Pinpoint the cell where the given text exists, returning its (x, y) midpoint coordinate. 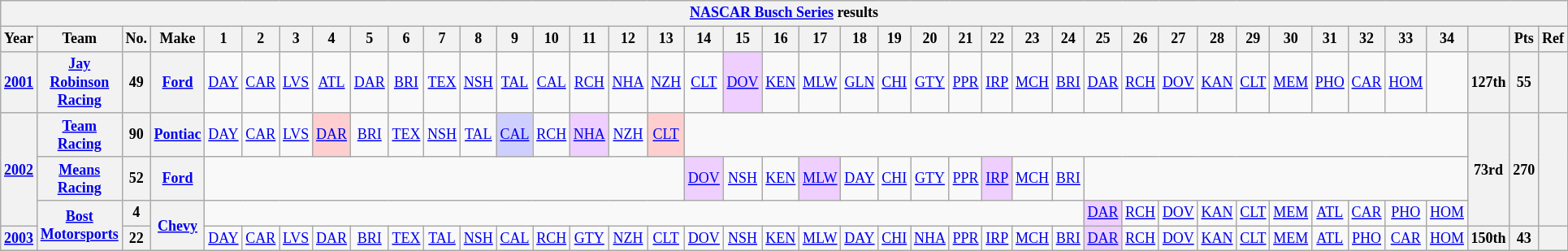
30 (1291, 39)
55 (1524, 82)
3 (296, 39)
25 (1103, 39)
13 (666, 39)
2 (261, 39)
2001 (19, 82)
Jay Robinson Racing (80, 82)
Team Racing (80, 135)
32 (1367, 39)
127th (1488, 82)
8 (478, 39)
49 (136, 82)
34 (1448, 39)
19 (894, 39)
31 (1329, 39)
No. (136, 39)
24 (1068, 39)
2003 (19, 239)
2002 (19, 169)
270 (1524, 169)
27 (1178, 39)
16 (781, 39)
18 (860, 39)
7 (442, 39)
28 (1217, 39)
NASCAR Busch Series results (785, 13)
33 (1406, 39)
20 (930, 39)
17 (821, 39)
26 (1141, 39)
Pontiac (177, 135)
1 (223, 39)
6 (406, 39)
Ref (1553, 39)
Team (80, 39)
52 (136, 179)
73rd (1488, 169)
43 (1524, 239)
Chevy (177, 226)
14 (704, 39)
23 (1033, 39)
9 (515, 39)
90 (136, 135)
10 (552, 39)
GLN (860, 82)
12 (628, 39)
21 (965, 39)
Year (19, 39)
Pts (1524, 39)
Make (177, 39)
Means Racing (80, 179)
5 (369, 39)
29 (1253, 39)
Bost Motorsports (80, 226)
150th (1488, 239)
15 (743, 39)
11 (590, 39)
